Locate the cell with the specified text and output its [X, Y] center coordinate. 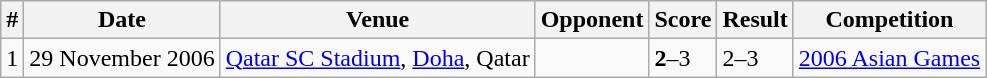
Competition [889, 20]
Date [122, 20]
Venue [378, 20]
29 November 2006 [122, 58]
Opponent [592, 20]
1 [12, 58]
Score [683, 20]
Result [755, 20]
2006 Asian Games [889, 58]
Qatar SC Stadium, Doha, Qatar [378, 58]
# [12, 20]
